Extract the [X, Y] coordinate from the center of the cell holding the provided text.  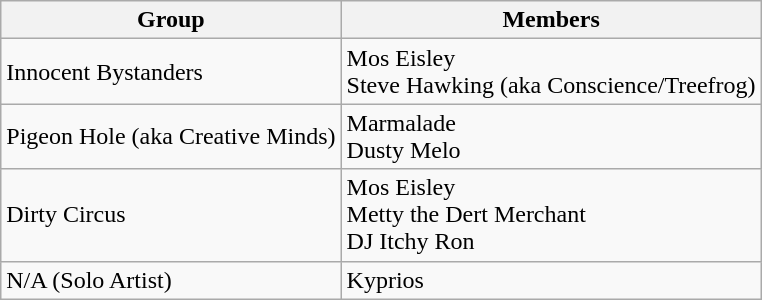
Mos EisleyMetty the Dert MerchantDJ Itchy Ron [551, 215]
Members [551, 20]
Pigeon Hole (aka Creative Minds) [171, 136]
Mos EisleySteve Hawking (aka Conscience/Treefrog) [551, 72]
Innocent Bystanders [171, 72]
Group [171, 20]
Dirty Circus [171, 215]
MarmaladeDusty Melo [551, 136]
Kyprios [551, 280]
N/A (Solo Artist) [171, 280]
